Return the (X, Y) coordinate for the center point of the cell that contains the specified text.  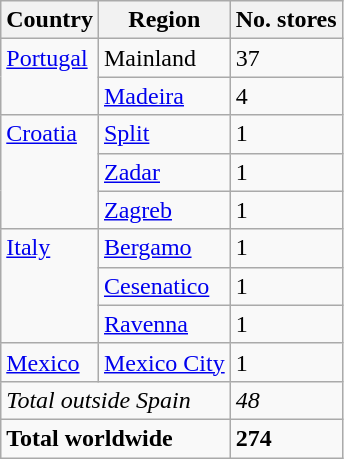
Zadar (164, 172)
Total outside Spain (116, 400)
Split (164, 134)
Mexico (50, 362)
No. stores (286, 20)
48 (286, 400)
Cesenatico (164, 286)
Region (164, 20)
274 (286, 438)
Ravenna (164, 324)
Mexico City (164, 362)
Croatia (50, 172)
Madeira (164, 96)
Italy (50, 286)
Portugal (50, 77)
Total worldwide (116, 438)
Mainland (164, 58)
Bergamo (164, 248)
Country (50, 20)
37 (286, 58)
Zagreb (164, 210)
4 (286, 96)
